Search for the cell housing the specified text and yield its [x, y] center coordinate. 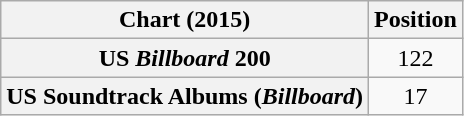
122 [416, 58]
17 [416, 96]
US Billboard 200 [185, 58]
US Soundtrack Albums (Billboard) [185, 96]
Chart (2015) [185, 20]
Position [416, 20]
